Detect which cell encompasses the target text, then output its (X, Y) center coordinate. 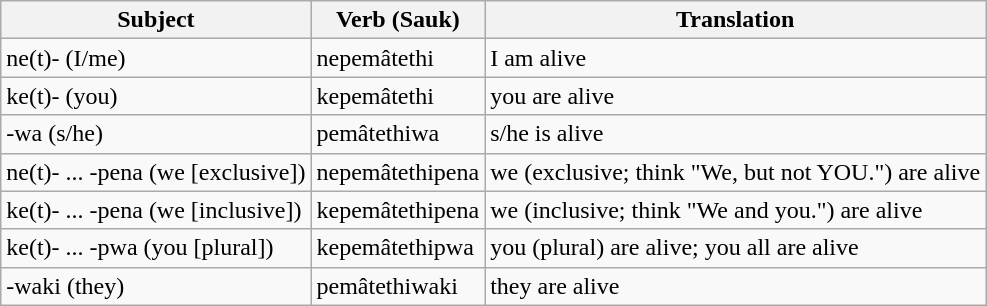
you (plural) are alive; you all are alive (736, 248)
kepemâtethipwa (398, 248)
we (inclusive; think "We and you.") are alive (736, 210)
Translation (736, 20)
-wa (s/he) (156, 134)
-waki (they) (156, 286)
kepemâtethi (398, 96)
ne(t)- (I/me) (156, 58)
s/he is alive (736, 134)
Verb (Sauk) (398, 20)
pemâtethiwa (398, 134)
Subject (156, 20)
ke(t)- ... -pena (we [inclusive]) (156, 210)
I am alive (736, 58)
you are alive (736, 96)
they are alive (736, 286)
nepemâtethi (398, 58)
nepemâtethipena (398, 172)
we (exclusive; think "We, but not YOU.") are alive (736, 172)
ne(t)- ... -pena (we [exclusive]) (156, 172)
pemâtethiwaki (398, 286)
ke(t)- ... -pwa (you [plural]) (156, 248)
kepemâtethipena (398, 210)
ke(t)- (you) (156, 96)
